Extract the [X, Y] coordinate from the center of the cell holding the provided text.  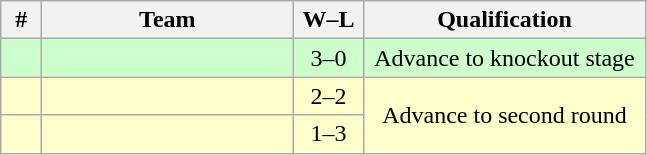
2–2 [328, 96]
Qualification [504, 20]
# [22, 20]
1–3 [328, 134]
W–L [328, 20]
3–0 [328, 58]
Team [168, 20]
Advance to knockout stage [504, 58]
Advance to second round [504, 115]
